For the text-containing cell, return its midpoint in (x, y) coordinate format. 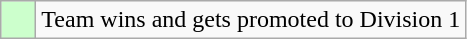
Team wins and gets promoted to Division 1 (251, 20)
